Pinpoint the cell where the given text exists, returning its (x, y) midpoint coordinate. 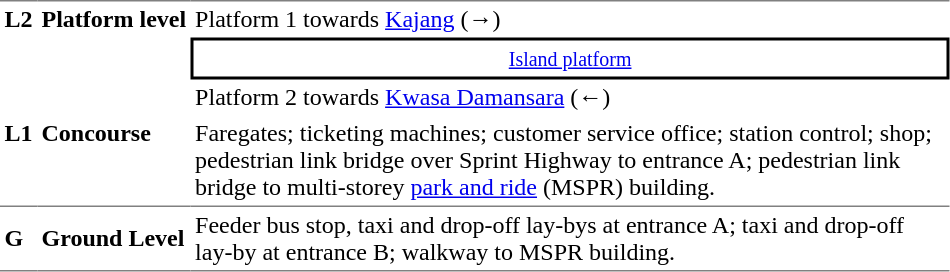
Platform 2 towards Kwasa Damansara (←) (570, 98)
G (18, 239)
Ground Level (114, 239)
Platform 1 towards Kajang (→) (570, 19)
Island platform (570, 59)
L1 (18, 162)
Feeder bus stop, taxi and drop-off lay-bys at entrance A; taxi and drop-off lay-by at entrance B; walkway to MSPR building. (570, 239)
Platform level (114, 58)
Concourse (114, 162)
L2 (18, 58)
